Return the [x, y] coordinate for the center point of the cell that contains the specified text.  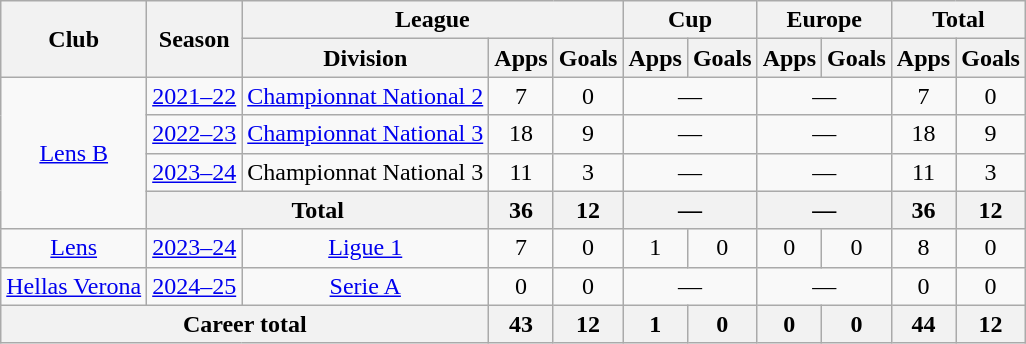
Lens B [74, 153]
Championnat National 2 [366, 96]
Club [74, 39]
Cup [690, 20]
2022–23 [194, 134]
Serie A [366, 286]
2024–25 [194, 286]
Hellas Verona [74, 286]
43 [521, 324]
8 [923, 248]
Ligue 1 [366, 248]
44 [923, 324]
Lens [74, 248]
2021–22 [194, 96]
League [432, 20]
Season [194, 39]
Division [366, 58]
Career total [245, 324]
Europe [824, 20]
